Capture the cell that displays the provided text and extract its [x, y] central coordinate. 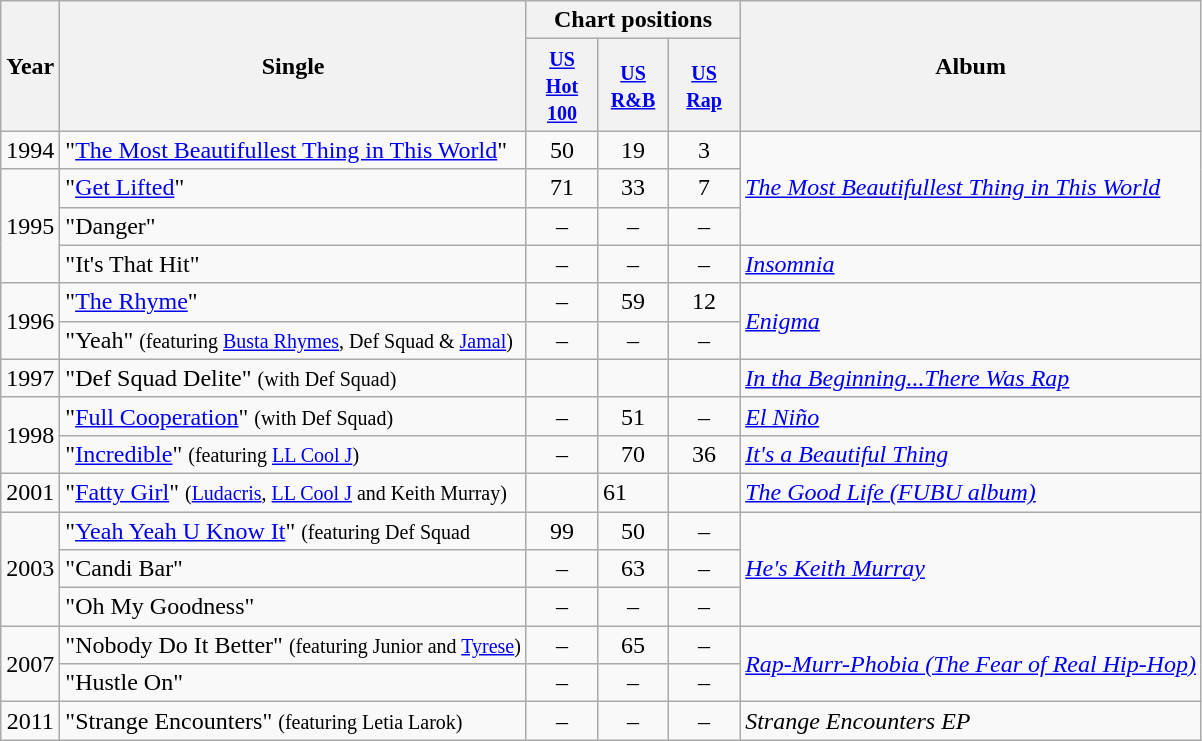
Album [971, 66]
Chart positions [632, 20]
2001 [30, 492]
El Niño [971, 416]
1995 [30, 226]
12 [704, 302]
He's Keith Murray [971, 569]
"Incredible" (featuring LL Cool J) [294, 454]
Enigma [971, 321]
2011 [30, 721]
36 [704, 454]
"The Most Beautifullest Thing in This World" [294, 150]
51 [634, 416]
"Oh My Goodness" [294, 607]
"Danger" [294, 226]
"Fatty Girl" (Ludacris, LL Cool J and Keith Murray) [294, 492]
US Hot 100 [562, 85]
It's a Beautiful Thing [971, 454]
61 [634, 492]
1994 [30, 150]
63 [634, 569]
"It's That Hit" [294, 264]
"Candi Bar" [294, 569]
65 [634, 645]
"Yeah" (featuring Busta Rhymes, Def Squad & Jamal) [294, 340]
3 [704, 150]
2007 [30, 664]
19 [634, 150]
99 [562, 531]
"Nobody Do It Better" (featuring Junior and Tyrese) [294, 645]
In tha Beginning...There Was Rap [971, 378]
"The Rhyme" [294, 302]
"Full Cooperation" (with Def Squad) [294, 416]
71 [562, 188]
"Get Lifted" [294, 188]
Year [30, 66]
"Yeah Yeah U Know It" (featuring Def Squad [294, 531]
"Strange Encounters" (featuring Letia Larok) [294, 721]
US R&B [634, 85]
7 [704, 188]
Insomnia [971, 264]
Single [294, 66]
"Def Squad Delite" (with Def Squad) [294, 378]
1996 [30, 321]
US Rap [704, 85]
2003 [30, 569]
1998 [30, 435]
33 [634, 188]
Strange Encounters EP [971, 721]
The Most Beautifullest Thing in This World [971, 188]
70 [634, 454]
"Hustle On" [294, 683]
1997 [30, 378]
The Good Life (FUBU album) [971, 492]
59 [634, 302]
Rap-Murr-Phobia (The Fear of Real Hip-Hop) [971, 664]
